Locate the cell with the specified text and output its [X, Y] center coordinate. 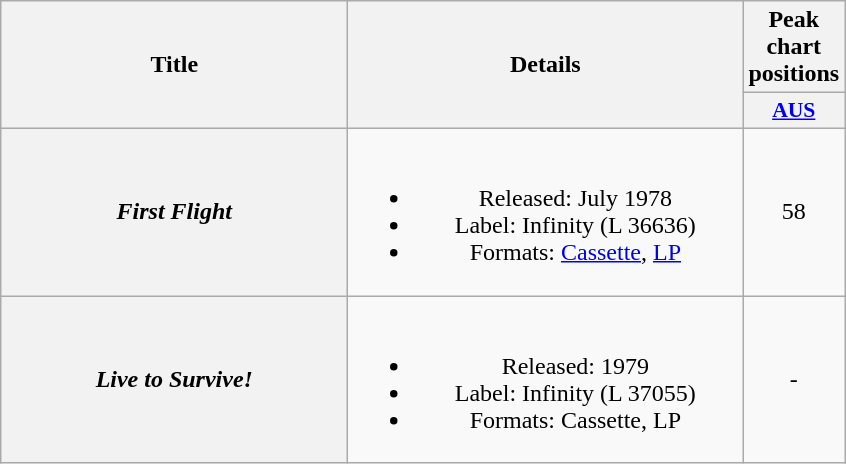
AUS [794, 111]
First Flight [174, 212]
Released: July 1978Label: Infinity (L 36636)Formats: Cassette, LP [546, 212]
Peak chart positions [794, 47]
- [794, 380]
58 [794, 212]
Live to Survive! [174, 380]
Title [174, 65]
Details [546, 65]
Released: 1979Label: Infinity (L 37055)Formats: Cassette, LP [546, 380]
